From the cell containing the given text, extract its center point as [X, Y] coordinate. 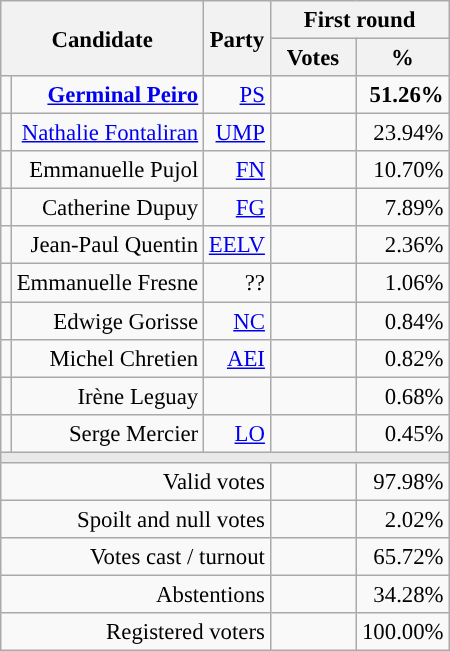
NC [238, 321]
FN [238, 170]
Spoilt and null votes [136, 519]
10.70% [402, 170]
23.94% [402, 133]
% [402, 58]
Votes cast / turnout [136, 557]
0.68% [402, 396]
0.84% [402, 321]
Registered voters [136, 632]
Party [238, 38]
Serge Mercier [107, 433]
PS [238, 95]
97.98% [402, 482]
Emmanuelle Fresne [107, 283]
51.26% [402, 95]
7.89% [402, 208]
?? [238, 283]
0.45% [402, 433]
34.28% [402, 594]
Jean-Paul Quentin [107, 245]
2.02% [402, 519]
EELV [238, 245]
Irène Leguay [107, 396]
Candidate [102, 38]
100.00% [402, 632]
First round [360, 20]
AEI [238, 358]
FG [238, 208]
Catherine Dupuy [107, 208]
Votes [313, 58]
2.36% [402, 245]
Michel Chretien [107, 358]
1.06% [402, 283]
UMP [238, 133]
Edwige Gorisse [107, 321]
0.82% [402, 358]
Emmanuelle Pujol [107, 170]
Nathalie Fontaliran [107, 133]
65.72% [402, 557]
Abstentions [136, 594]
Germinal Peiro [107, 95]
LO [238, 433]
Valid votes [136, 482]
